Detect which cell encompasses the target text, then output its (X, Y) center coordinate. 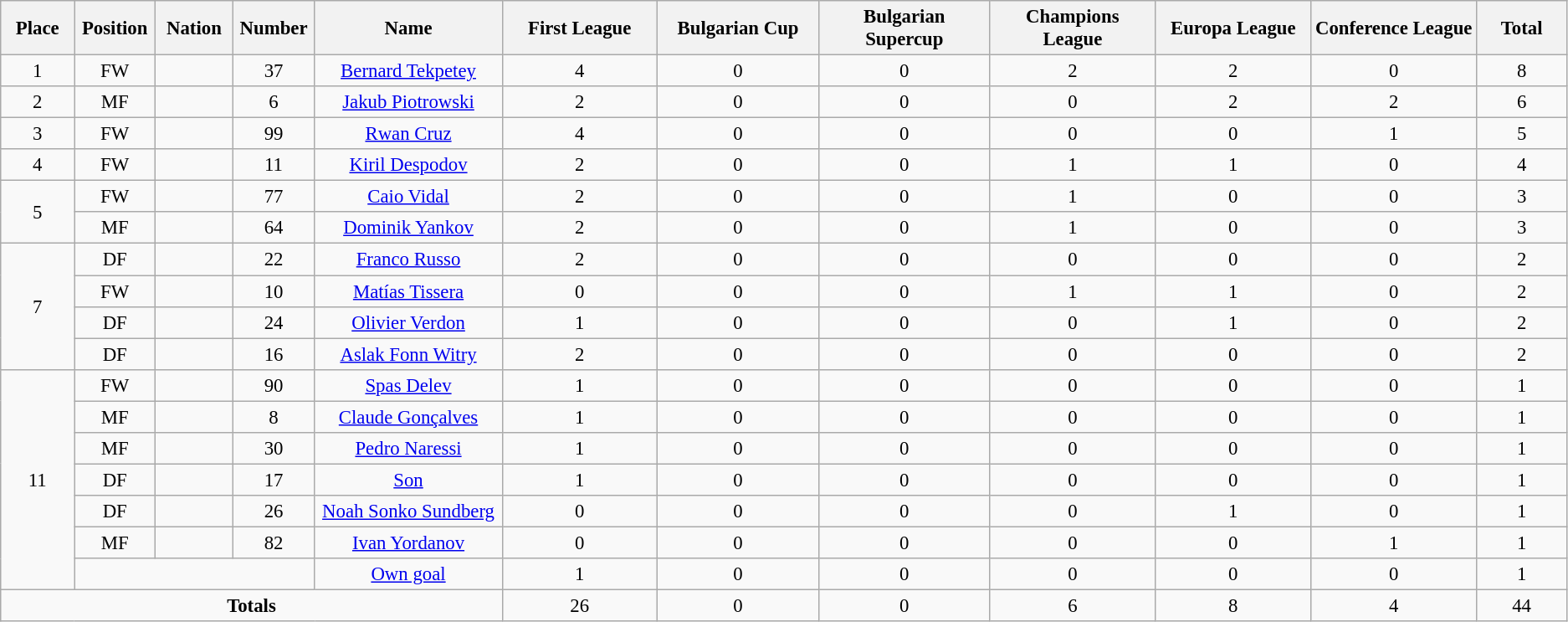
24 (274, 322)
Totals (251, 606)
Matías Tissera (408, 291)
Total (1522, 28)
17 (274, 480)
90 (274, 385)
99 (274, 134)
Own goal (408, 574)
Rwan Cruz (408, 134)
Olivier Verdon (408, 322)
Number (274, 28)
44 (1522, 606)
37 (274, 71)
16 (274, 354)
Noah Sonko Sundberg (408, 511)
30 (274, 449)
Nation (194, 28)
First League (579, 28)
Bulgarian Supercup (904, 28)
Place (38, 28)
Bulgarian Cup (738, 28)
Claude Gonçalves (408, 417)
77 (274, 197)
Franco Russo (408, 260)
64 (274, 229)
Aslak Fonn Witry (408, 354)
82 (274, 542)
Pedro Naressi (408, 449)
Spas Delev (408, 385)
Kiril Despodov (408, 165)
10 (274, 291)
7 (38, 306)
Champions League (1073, 28)
Name (408, 28)
Dominik Yankov (408, 229)
Bernard Tekpetey (408, 71)
Position (115, 28)
Conference League (1394, 28)
Son (408, 480)
Jakub Piotrowski (408, 102)
Ivan Yordanov (408, 542)
Caio Vidal (408, 197)
22 (274, 260)
Europa League (1233, 28)
